Find where the given text appears and provide that cell's center as [x, y] coordinate. 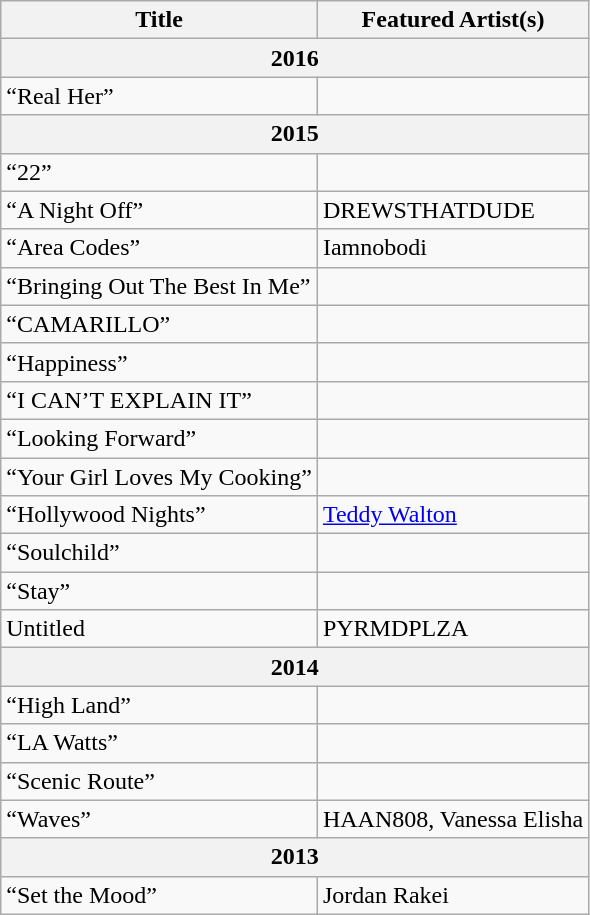
“22” [160, 172]
“A Night Off” [160, 210]
“Bringing Out The Best In Me” [160, 286]
2015 [295, 134]
“High Land” [160, 705]
DREWSTHATDUDE [452, 210]
Featured Artist(s) [452, 20]
PYRMDPLZA [452, 629]
“Scenic Route” [160, 781]
“Hollywood Nights” [160, 515]
“Your Girl Loves My Cooking” [160, 477]
“Stay” [160, 591]
Jordan Rakei [452, 895]
2014 [295, 667]
Teddy Walton [452, 515]
“Area Codes” [160, 248]
“Set the Mood” [160, 895]
Iamnobodi [452, 248]
“LA Watts” [160, 743]
“I CAN’T EXPLAIN IT” [160, 400]
“Looking Forward” [160, 438]
Title [160, 20]
2013 [295, 857]
HAAN808, Vanessa Elisha [452, 819]
“Soulchild” [160, 553]
2016 [295, 58]
“Waves” [160, 819]
“CAMARILLO” [160, 324]
Untitled [160, 629]
“Happiness” [160, 362]
“Real Her” [160, 96]
